Search for the cell housing the specified text and yield its (X, Y) center coordinate. 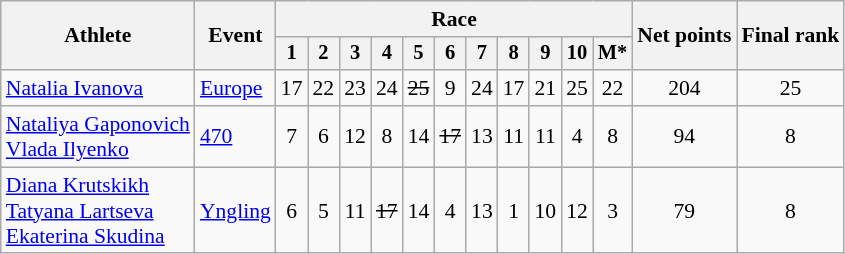
204 (684, 88)
470 (236, 136)
21 (545, 88)
Race (454, 19)
Final rank (790, 36)
Event (236, 36)
94 (684, 136)
Net points (684, 36)
Natalia Ivanova (98, 88)
Athlete (98, 36)
Europe (236, 88)
M* (612, 54)
Diana KrutskikhTatyana LartsevaEkaterina Skudina (98, 210)
Yngling (236, 210)
23 (355, 88)
Nataliya GaponovichVlada Ilyenko (98, 136)
2 (324, 54)
79 (684, 210)
